For the text-containing cell, return its midpoint in (X, Y) coordinate format. 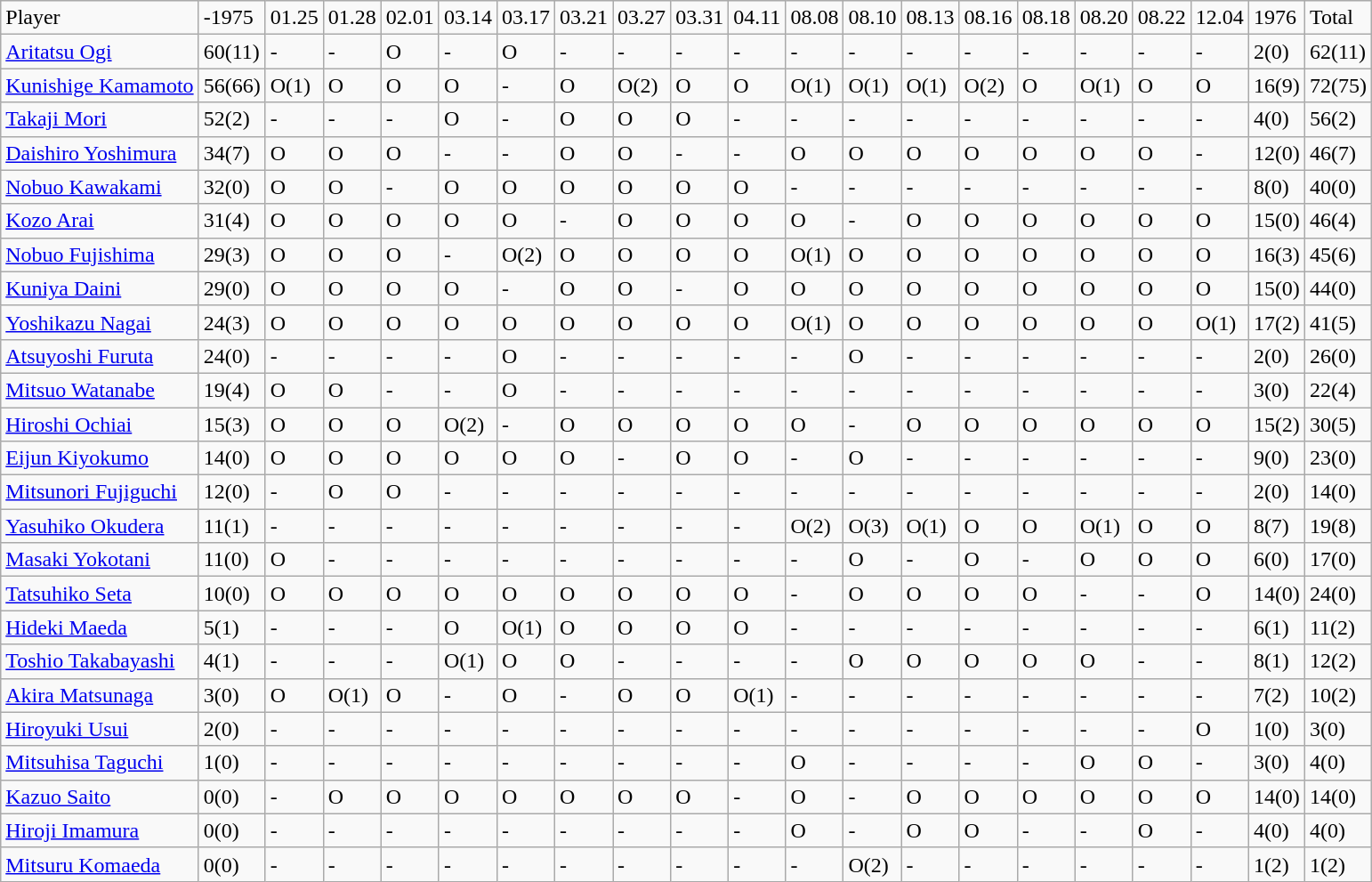
19(8) (1338, 526)
6(0) (1276, 560)
Akira Matsunaga (100, 695)
Tatsuhiko Seta (100, 594)
17(2) (1276, 322)
44(0) (1338, 288)
-1975 (231, 18)
Atsuyoshi Furuta (100, 356)
31(4) (231, 221)
23(0) (1338, 458)
6(1) (1276, 627)
26(0) (1338, 356)
Hiroji Imamura (100, 830)
Mitsuru Komaeda (100, 864)
5(1) (231, 627)
30(5) (1338, 425)
03.27 (642, 18)
03.21 (584, 18)
Daishiro Yoshimura (100, 153)
16(3) (1276, 255)
1976 (1276, 18)
Hideki Maeda (100, 627)
01.25 (294, 18)
Player (100, 18)
Yoshikazu Nagai (100, 322)
Kunishige Kamamoto (100, 85)
8(0) (1276, 187)
08.16 (988, 18)
10(2) (1338, 695)
08.10 (872, 18)
12(2) (1338, 661)
52(2) (231, 119)
Kozo Arai (100, 221)
11(0) (231, 560)
Hiroshi Ochiai (100, 425)
17(0) (1338, 560)
24(3) (231, 322)
08.22 (1162, 18)
Kazuo Saito (100, 797)
Yasuhiko Okudera (100, 526)
60(11) (231, 52)
45(6) (1338, 255)
Masaki Yokotani (100, 560)
Nobuo Kawakami (100, 187)
08.18 (1046, 18)
16(9) (1276, 85)
Nobuo Fujishima (100, 255)
4(1) (231, 661)
12.04 (1219, 18)
32(0) (231, 187)
Mitsunori Fujiguchi (100, 492)
01.28 (352, 18)
11(1) (231, 526)
Hiroyuki Usui (100, 729)
Mitsuhisa Taguchi (100, 763)
Takaji Mori (100, 119)
10(0) (231, 594)
11(2) (1338, 627)
15(3) (231, 425)
46(4) (1338, 221)
56(66) (231, 85)
Aritatsu Ogi (100, 52)
40(0) (1338, 187)
29(3) (231, 255)
Kuniya Daini (100, 288)
Eijun Kiyokumo (100, 458)
46(7) (1338, 153)
Mitsuo Watanabe (100, 390)
03.17 (525, 18)
22(4) (1338, 390)
9(0) (1276, 458)
29(0) (231, 288)
15(2) (1276, 425)
7(2) (1276, 695)
56(2) (1338, 119)
08.13 (931, 18)
Total (1338, 18)
8(7) (1276, 526)
19(4) (231, 390)
8(1) (1276, 661)
03.14 (468, 18)
08.08 (815, 18)
03.31 (699, 18)
41(5) (1338, 322)
72(75) (1338, 85)
34(7) (231, 153)
Toshio Takabayashi (100, 661)
62(11) (1338, 52)
O(3) (872, 526)
08.20 (1103, 18)
02.01 (409, 18)
04.11 (757, 18)
